Output the (X, Y) coordinate of the center of the cell containing the given text.  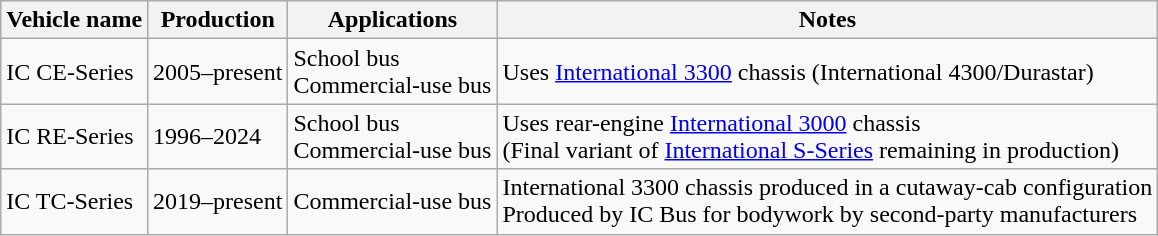
Notes (828, 20)
Commercial-use bus (392, 202)
Uses rear-engine International 3000 chassis(Final variant of International S-Series remaining in production) (828, 136)
Uses International 3300 chassis (International 4300/Durastar) (828, 72)
IC RE-Series (74, 136)
2005–present (218, 72)
1996–2024 (218, 136)
IC TC-Series (74, 202)
IC CE-Series (74, 72)
Applications (392, 20)
2019–present (218, 202)
Production (218, 20)
International 3300 chassis produced in a cutaway-cab configurationProduced by IC Bus for bodywork by second-party manufacturers (828, 202)
Vehicle name (74, 20)
